From the cell containing the given text, extract its center point as [x, y] coordinate. 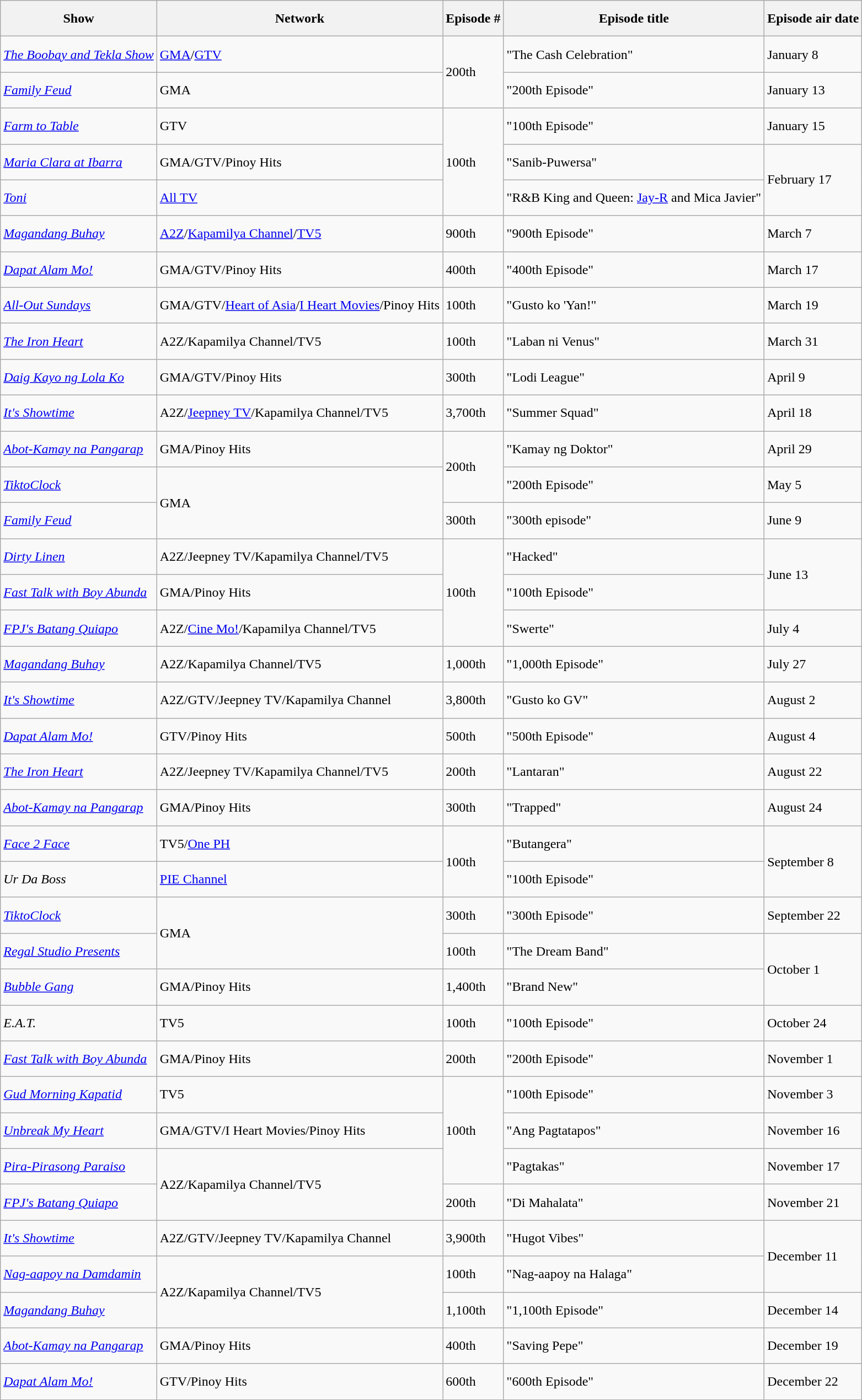
March 7 [813, 234]
April 29 [813, 449]
Toni [79, 197]
"Lantaran" [634, 772]
November 3 [813, 1095]
GMA/GTV [299, 54]
"Ang Pagtatapos" [634, 1130]
January 13 [813, 90]
All-Out Sundays [79, 305]
February 17 [813, 180]
3,800th [473, 700]
"Sanib-Puwersa" [634, 162]
"The Dream Band" [634, 951]
September 22 [813, 915]
"Hugot Vibes" [634, 1238]
"Gusto ko GV" [634, 700]
GMA/GTV/I Heart Movies/Pinoy Hits [299, 1130]
"Laban ni Venus" [634, 341]
"500th Episode" [634, 736]
"600th Episode" [634, 1382]
Gud Morning Kapatid [79, 1095]
November 21 [813, 1202]
1,400th [473, 987]
3,900th [473, 1238]
"Hacked" [634, 557]
"Saving Pepe" [634, 1345]
1,100th [473, 1310]
April 9 [813, 377]
Ur Da Boss [79, 879]
GMA/GTV/Heart of Asia/I Heart Movies/Pinoy Hits [299, 305]
December 14 [813, 1310]
Episode air date [813, 19]
July 4 [813, 629]
"300th Episode" [634, 915]
"Trapped" [634, 807]
"Gusto ko 'Yan!" [634, 305]
"900th Episode" [634, 234]
600th [473, 1382]
September 8 [813, 861]
Episode # [473, 19]
Regal Studio Presents [79, 951]
PIE Channel [299, 879]
November 17 [813, 1167]
December 19 [813, 1345]
"Nag-aapoy na Halaga" [634, 1274]
"Lodi League" [634, 377]
March 17 [813, 269]
June 9 [813, 521]
"Butangera" [634, 844]
April 18 [813, 412]
A2Z/Cine Mo!/Kapamilya Channel/TV5 [299, 629]
Show [79, 19]
Nag-aapoy na Damdamin [79, 1274]
Bubble Gang [79, 987]
June 13 [813, 575]
December 22 [813, 1382]
All TV [299, 197]
"Kamay ng Doktor" [634, 449]
E.A.T. [79, 1022]
"Di Mahalata" [634, 1202]
October 24 [813, 1022]
December 11 [813, 1256]
900th [473, 234]
October 1 [813, 969]
1,000th [473, 664]
TV5/One PH [299, 844]
January 15 [813, 126]
May 5 [813, 485]
Episode title [634, 19]
"1,000th Episode" [634, 664]
"Brand New" [634, 987]
November 16 [813, 1130]
"Summer Squad" [634, 412]
March 19 [813, 305]
August 22 [813, 772]
Farm to Table [79, 126]
Pira-Pirasong Paraiso [79, 1167]
Unbreak My Heart [79, 1130]
August 2 [813, 700]
Network [299, 19]
August 24 [813, 807]
March 31 [813, 341]
"Swerte" [634, 629]
Dirty Linen [79, 557]
August 4 [813, 736]
500th [473, 736]
The Boobay and Tekla Show [79, 54]
November 1 [813, 1059]
"R&B King and Queen: Jay-R and Mica Javier" [634, 197]
GTV [299, 126]
Maria Clara at Ibarra [79, 162]
"400th Episode" [634, 269]
"1,100th Episode" [634, 1310]
Daig Kayo ng Lola Ko [79, 377]
July 27 [813, 664]
"Pagtakas" [634, 1167]
"300th episode" [634, 521]
3,700th [473, 412]
Face 2 Face [79, 844]
"The Cash Celebration" [634, 54]
January 8 [813, 54]
